For the text-containing cell, return its midpoint in [X, Y] coordinate format. 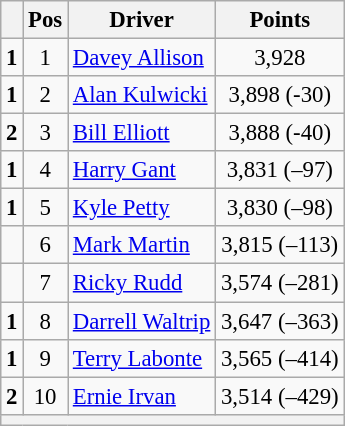
Kyle Petty [142, 208]
4 [46, 170]
3,514 (–429) [280, 396]
3,565 (–414) [280, 358]
3,574 (–281) [280, 283]
Pos [46, 20]
Ernie Irvan [142, 396]
8 [46, 321]
5 [46, 208]
Davey Allison [142, 58]
3 [46, 133]
Points [280, 20]
3,830 (–98) [280, 208]
3,888 (-40) [280, 133]
Terry Labonte [142, 358]
10 [46, 396]
Alan Kulwicki [142, 95]
Driver [142, 20]
3,898 (-30) [280, 95]
9 [46, 358]
7 [46, 283]
3,928 [280, 58]
Harry Gant [142, 170]
Bill Elliott [142, 133]
Mark Martin [142, 245]
6 [46, 245]
3,647 (–363) [280, 321]
3,815 (–113) [280, 245]
Darrell Waltrip [142, 321]
Ricky Rudd [142, 283]
3,831 (–97) [280, 170]
